Capture the cell that displays the provided text and extract its (x, y) central coordinate. 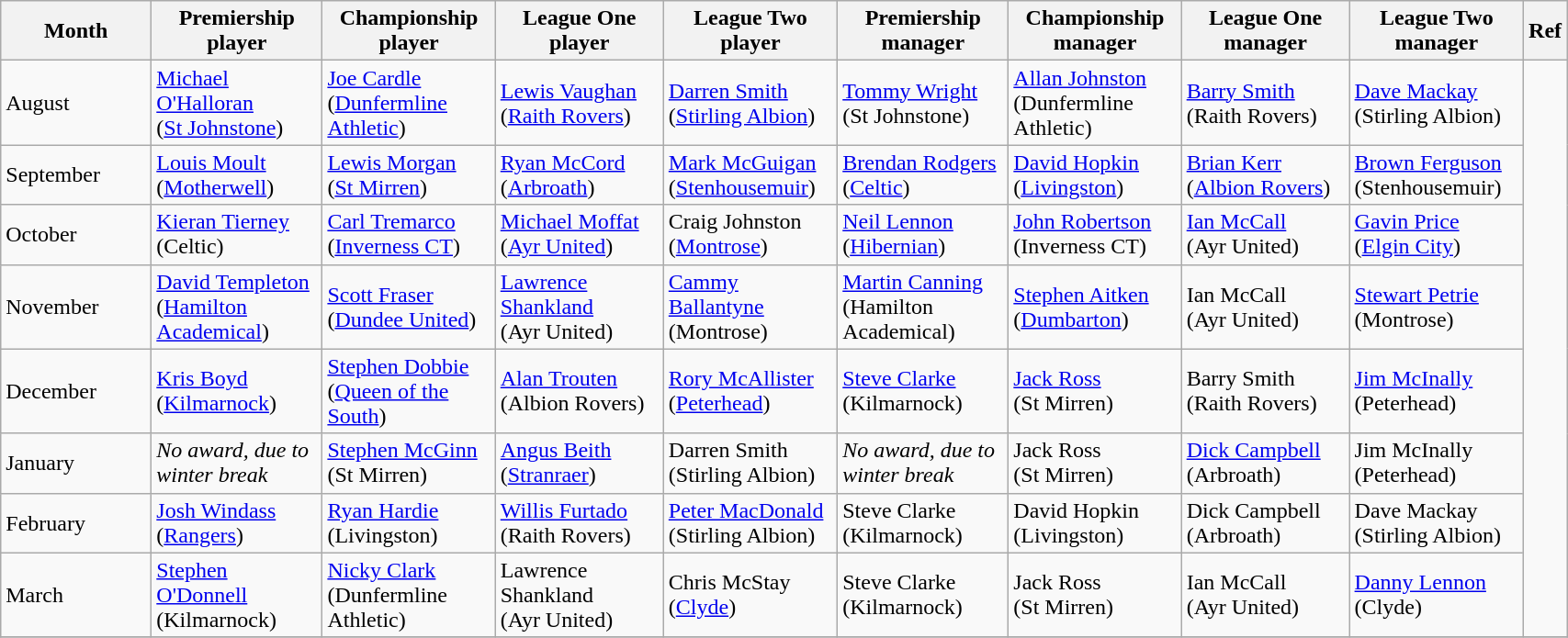
Nicky Clark(Dunfermline Athletic) (409, 595)
January (76, 463)
Championshipmanager (1095, 31)
Stephen O'Donnell(Kilmarnock) (237, 595)
Brown Ferguson(Stenhousemuir) (1437, 174)
Scott Fraser(Dundee United) (409, 307)
League Onemanager (1266, 31)
David Templeton(Hamilton Academical) (237, 307)
Stephen Aitken(Dumbarton) (1095, 307)
Joe Cardle(Dunfermline Athletic) (409, 103)
Championshipplayer (409, 31)
Ryan Hardie(Livingston) (409, 523)
Danny Lennon(Clyde) (1437, 595)
League Twomanager (1437, 31)
November (76, 307)
Ref (1545, 31)
Premiershipplayer (237, 31)
Stephen Dobbie(Queen of the South) (409, 391)
Ryan McCord(Arbroath) (579, 174)
Craig Johnston (Montrose) (750, 235)
Stephen McGinn(St Mirren) (409, 463)
Stewart Petrie(Montrose) (1437, 307)
League Oneplayer (579, 31)
September (76, 174)
Brendan Rodgers(Celtic) (923, 174)
Neil Lennon(Hibernian) (923, 235)
Lewis Morgan(St Mirren) (409, 174)
Kieran Tierney(Celtic) (237, 235)
March (76, 595)
League Twoplayer (750, 31)
Martin Canning(Hamilton Academical) (923, 307)
Peter MacDonald(Stirling Albion) (750, 523)
Michael Moffat(Ayr United) (579, 235)
John Robertson (Inverness CT) (1095, 235)
Allan Johnston(Dunfermline Athletic) (1095, 103)
Brian Kerr(Albion Rovers) (1266, 174)
October (76, 235)
Chris McStay(Clyde) (750, 595)
February (76, 523)
Josh Windass(Rangers) (237, 523)
Carl Tremarco(Inverness CT) (409, 235)
Mark McGuigan(Stenhousemuir) (750, 174)
Kris Boyd(Kilmarnock) (237, 391)
Cammy Ballantyne (Montrose) (750, 307)
Premiershipmanager (923, 31)
Gavin Price(Elgin City) (1437, 235)
Louis Moult(Motherwell) (237, 174)
Tommy Wright(St Johnstone) (923, 103)
Michael O'Halloran(St Johnstone) (237, 103)
Rory McAllister(Peterhead) (750, 391)
Month (76, 31)
Alan Trouten(Albion Rovers) (579, 391)
Angus Beith(Stranraer) (579, 463)
Willis Furtado(Raith Rovers) (579, 523)
Lewis Vaughan(Raith Rovers) (579, 103)
December (76, 391)
August (76, 103)
